From the cell containing the given text, extract its center point as (x, y) coordinate. 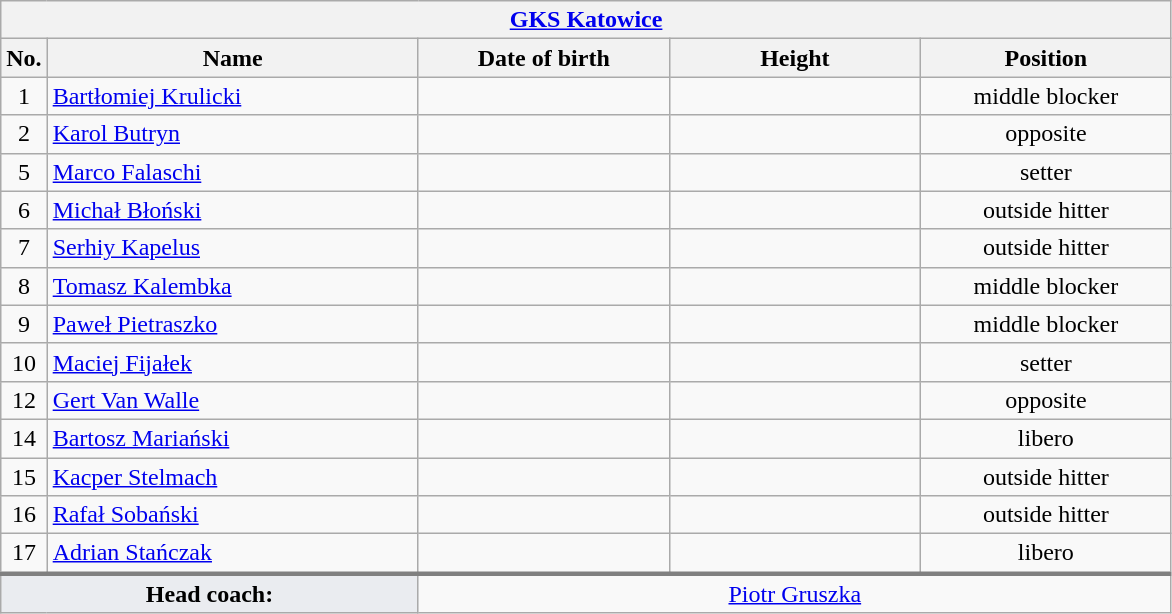
2 (24, 134)
Rafał Sobański (232, 515)
Bartłomiej Krulicki (232, 96)
10 (24, 362)
No. (24, 58)
GKS Katowice (586, 20)
16 (24, 515)
14 (24, 438)
Height (794, 58)
Bartosz Mariański (232, 438)
8 (24, 286)
Michał Błoński (232, 210)
Gert Van Walle (232, 400)
5 (24, 172)
Head coach: (210, 593)
Position (1046, 58)
Date of birth (544, 58)
9 (24, 324)
Marco Falaschi (232, 172)
Karol Butryn (232, 134)
Name (232, 58)
1 (24, 96)
Adrian Stańczak (232, 554)
Piotr Gruszka (794, 593)
Serhiy Kapelus (232, 248)
Kacper Stelmach (232, 477)
12 (24, 400)
6 (24, 210)
Paweł Pietraszko (232, 324)
Maciej Fijałek (232, 362)
Tomasz Kalembka (232, 286)
17 (24, 554)
15 (24, 477)
7 (24, 248)
